Return the (x, y) coordinate for the center point of the cell that contains the specified text.  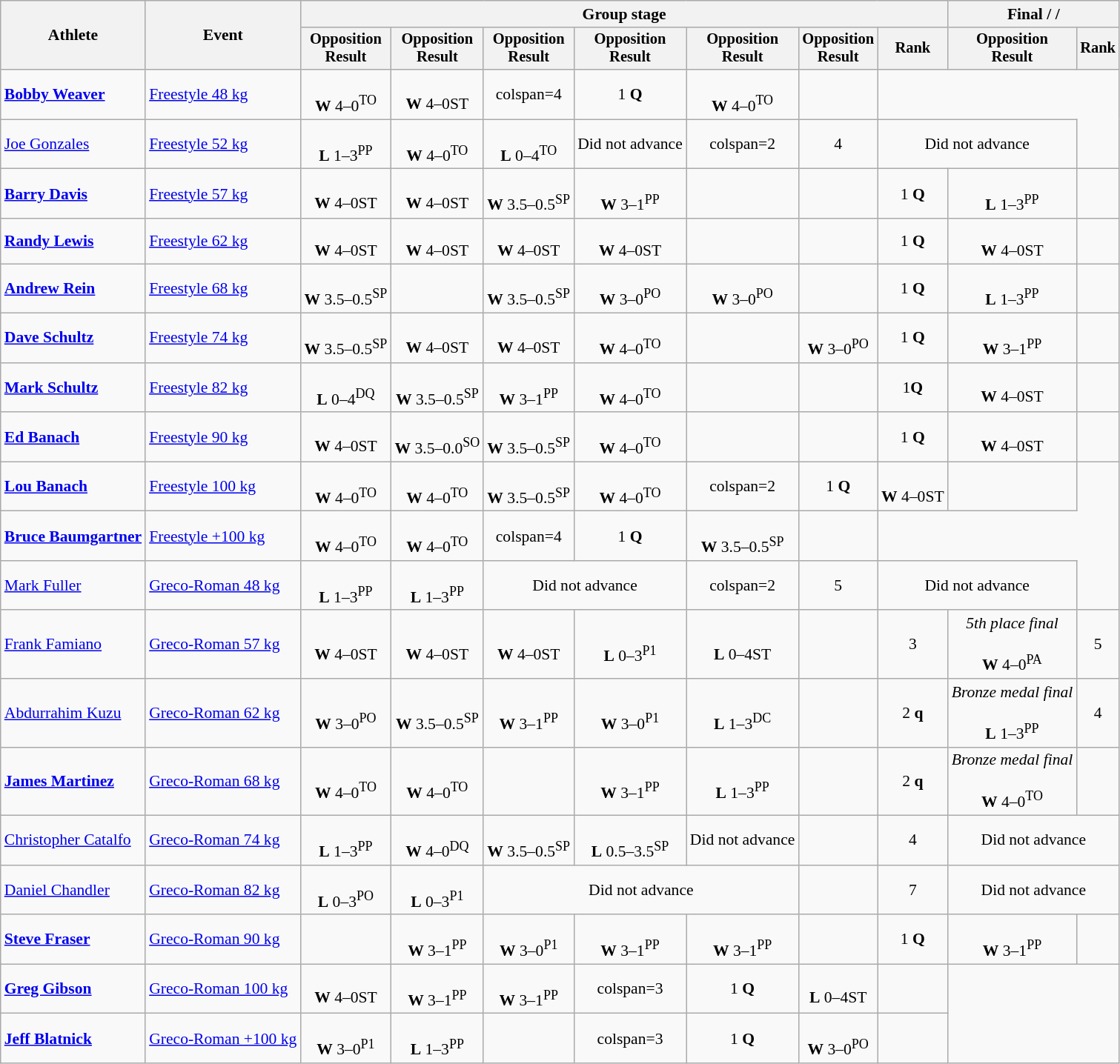
Barry Davis (73, 194)
Group stage (624, 14)
Abdurrahim Kuzu (73, 713)
Greco-Roman 82 kg (222, 891)
Randy Lewis (73, 242)
Greco-Roman 48 kg (222, 585)
Greg Gibson (73, 988)
Greco-Roman 62 kg (222, 713)
Bronze medal finalL 1–3PP (1013, 713)
L 0.5–3.5SP (630, 840)
Freestyle 74 kg (222, 338)
L 0–4TO (528, 144)
Jeff Blatnick (73, 1039)
Greco-Roman 57 kg (222, 645)
Greco-Roman 100 kg (222, 988)
3 (913, 645)
Freestyle 52 kg (222, 144)
Greco-Roman 68 kg (222, 781)
Christopher Catalfo (73, 840)
Freestyle 57 kg (222, 194)
Andrew Rein (73, 289)
James Martinez (73, 781)
L 0–4DQ (345, 388)
Mark Fuller (73, 585)
Freestyle 100 kg (222, 486)
Freestyle 68 kg (222, 289)
Mark Schultz (73, 388)
Steve Fraser (73, 940)
L 0–3PO (345, 891)
Dave Schultz (73, 338)
7 (913, 891)
Daniel Chandler (73, 891)
L 1–3DC (743, 713)
5th place finalW 4–0PA (1013, 645)
1Q (913, 388)
Bruce Baumgartner (73, 536)
Greco-Roman 90 kg (222, 940)
Frank Famiano (73, 645)
Greco-Roman +100 kg (222, 1039)
Final / / (1033, 14)
Bobby Weaver (73, 95)
Athlete (73, 36)
Event (222, 36)
Ed Banach (73, 437)
W 3.5–0.0SO (437, 437)
Freestyle 90 kg (222, 437)
Freestyle 62 kg (222, 242)
Freestyle 82 kg (222, 388)
Freestyle 48 kg (222, 95)
W 4–0DQ (437, 840)
Greco-Roman 74 kg (222, 840)
Joe Gonzales (73, 144)
Lou Banach (73, 486)
Bronze medal finalW 4–0TO (1013, 781)
Freestyle +100 kg (222, 536)
